Find where the given text appears and provide that cell's center as [x, y] coordinate. 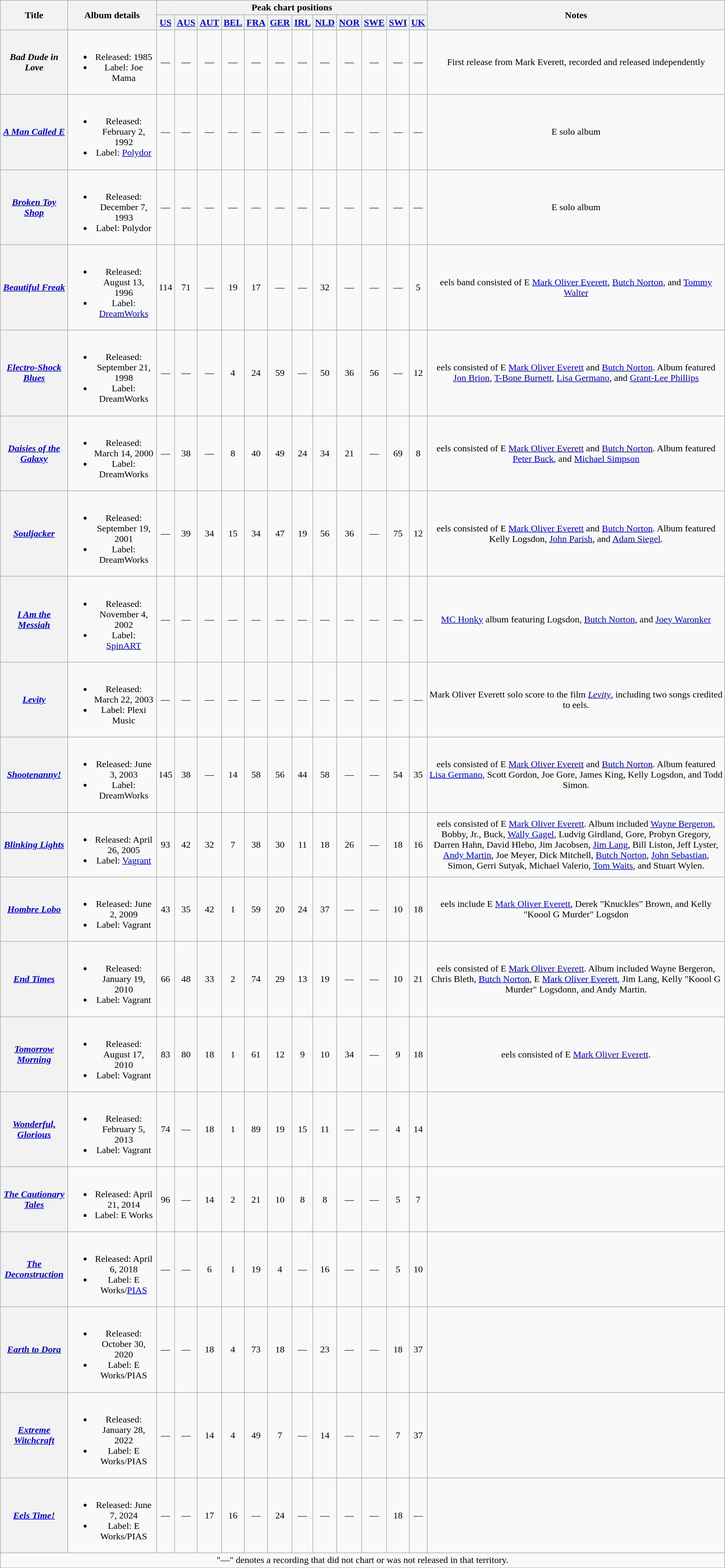
Notes [576, 15]
Released: January 28, 2022Label: E Works/PIAS [112, 1435]
Released: March 22, 2003Label: Plexi Music [112, 699]
40 [256, 453]
43 [166, 910]
Beautiful Freak [34, 287]
Released: December 7, 1993Label: Polydor [112, 207]
Mark Oliver Everett solo score to the film Levity, including two songs credited to eels. [576, 699]
Released: June 7, 2024Label: E Works/PIAS [112, 1515]
Album details [112, 15]
Eels Time! [34, 1515]
50 [325, 373]
Released: June 2, 2009Label: Vagrant [112, 910]
73 [256, 1349]
Released: March 14, 2000Label: DreamWorks [112, 453]
SWI [398, 22]
Daisies of the Galaxy [34, 453]
114 [166, 287]
Broken Toy Shop [34, 207]
Released: June 3, 2003Label: DreamWorks [112, 775]
NLD [325, 22]
Released: April 26, 2005Label: Vagrant [112, 845]
Released: April 6, 2018Label: E Works/PIAS [112, 1269]
Electro-Shock Blues [34, 373]
66 [166, 979]
MC Honky album featuring Logsdon, Butch Norton, and Joey Waronker [576, 619]
AUT [210, 22]
54 [398, 775]
69 [398, 453]
NOR [349, 22]
SWE [374, 22]
39 [186, 533]
The Deconstruction [34, 1269]
The Cautionary Tales [34, 1199]
Released: August 17, 2010Label: Vagrant [112, 1054]
23 [325, 1349]
End Times [34, 979]
"—" denotes a recording that did not chart or was not released in that territory. [362, 1560]
Released: January 19, 2010Label: Vagrant [112, 979]
I Am the Messiah [34, 619]
GER [280, 22]
61 [256, 1054]
96 [166, 1199]
Extreme Witchcraft [34, 1435]
71 [186, 287]
eels consisted of E Mark Oliver Everett and Butch Norton. Album featured Jon Brion, T-Bone Burnett, Lisa Germano, and Grant-Lee Phillips [576, 373]
Released: February 5, 2013Label: Vagrant [112, 1129]
47 [280, 533]
UK [418, 22]
Blinking Lights [34, 845]
89 [256, 1129]
eels include E Mark Oliver Everett, Derek "Knuckles" Brown, and Kelly "Koool G Murder" Logsdon [576, 910]
44 [302, 775]
Hombre Lobo [34, 910]
Released: August 13, 1996Label: DreamWorks [112, 287]
FRA [256, 22]
Released: November 4, 2002Label: SpinART [112, 619]
Released: October 30, 2020Label: E Works/PIAS [112, 1349]
BEL [233, 22]
Wonderful, Glorious [34, 1129]
US [166, 22]
Released: 1985Label: Joe Mama [112, 62]
eels consisted of E Mark Oliver Everett and Butch Norton. Album featured Peter Buck, and Michael Simpson [576, 453]
Souljacker [34, 533]
83 [166, 1054]
80 [186, 1054]
Bad Dude in Love [34, 62]
eels consisted of E Mark Oliver Everett. [576, 1054]
eels band consisted of E Mark Oliver Everett, Butch Norton, and Tommy Walter [576, 287]
30 [280, 845]
75 [398, 533]
29 [280, 979]
13 [302, 979]
26 [349, 845]
20 [280, 910]
48 [186, 979]
AUS [186, 22]
Released: February 2, 1992Label: Polydor [112, 132]
eels consisted of E Mark Oliver Everett and Butch Norton. Album featured Kelly Logsdon, John Parish, and Adam Siegel. [576, 533]
Released: September 19, 2001Label: DreamWorks [112, 533]
Shootenanny! [34, 775]
First release from Mark Everett, recorded and released independently [576, 62]
Peak chart positions [292, 8]
Tomorrow Morning [34, 1054]
Released: April 21, 2014Label: E Works [112, 1199]
93 [166, 845]
Released: September 21, 1998Label: DreamWorks [112, 373]
IRL [302, 22]
A Man Called E [34, 132]
145 [166, 775]
33 [210, 979]
Earth to Dora [34, 1349]
Levity [34, 699]
Title [34, 15]
6 [210, 1269]
